Return the (X, Y) coordinate for the center point of the cell that contains the specified text.  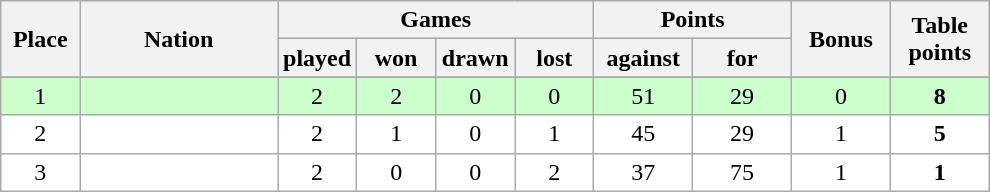
Bonus (842, 39)
5 (940, 134)
lost (554, 58)
drawn (476, 58)
45 (644, 134)
won (396, 58)
51 (644, 96)
8 (940, 96)
played (318, 58)
37 (644, 172)
75 (742, 172)
Tablepoints (940, 39)
Place (40, 39)
for (742, 58)
against (644, 58)
3 (40, 172)
Nation (179, 39)
Points (693, 20)
Games (436, 20)
